Extract the [X, Y] coordinate from the center of the cell holding the provided text.  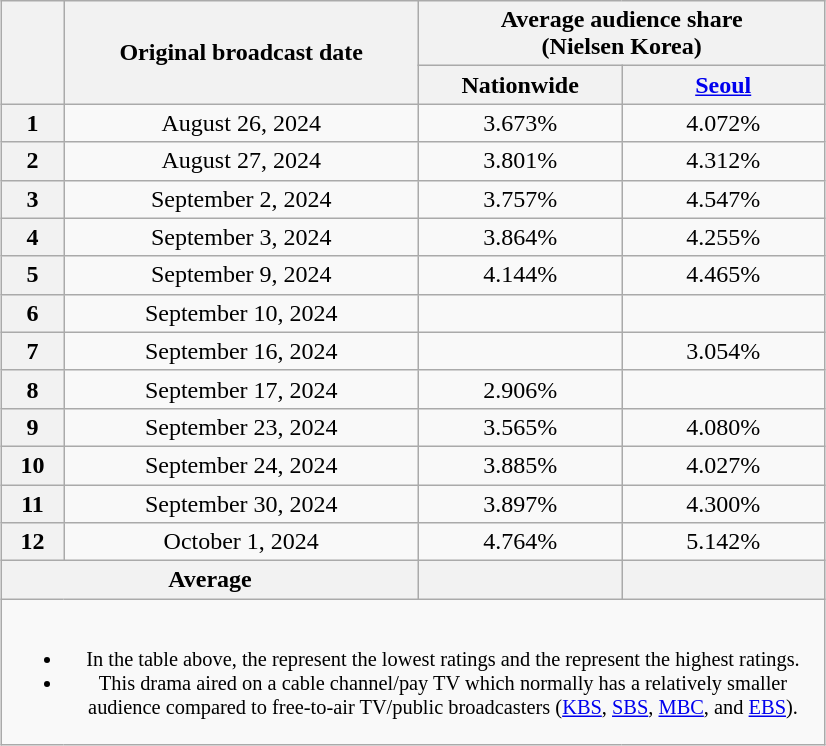
6 [32, 313]
4.027% [724, 465]
September 24, 2024 [242, 465]
Nationwide [520, 85]
October 1, 2024 [242, 542]
3 [32, 199]
September 30, 2024 [242, 503]
3.673% [520, 123]
4.312% [724, 161]
September 2, 2024 [242, 199]
3.897% [520, 503]
August 26, 2024 [242, 123]
3.885% [520, 465]
Seoul [724, 85]
4.080% [724, 427]
7 [32, 351]
3.757% [520, 199]
4.144% [520, 275]
August 27, 2024 [242, 161]
3.565% [520, 427]
4.300% [724, 503]
Average [210, 580]
2 [32, 161]
4.764% [520, 542]
4 [32, 237]
September 9, 2024 [242, 275]
5 [32, 275]
4.072% [724, 123]
10 [32, 465]
11 [32, 503]
September 3, 2024 [242, 237]
4.465% [724, 275]
Average audience share(Nielsen Korea) [622, 34]
3.864% [520, 237]
September 23, 2024 [242, 427]
1 [32, 123]
September 10, 2024 [242, 313]
8 [32, 389]
3.054% [724, 351]
12 [32, 542]
9 [32, 427]
September 17, 2024 [242, 389]
4.547% [724, 199]
September 16, 2024 [242, 351]
5.142% [724, 542]
3.801% [520, 161]
4.255% [724, 237]
Original broadcast date [242, 52]
2.906% [520, 389]
